Output the [X, Y] coordinate of the center of the cell containing the given text.  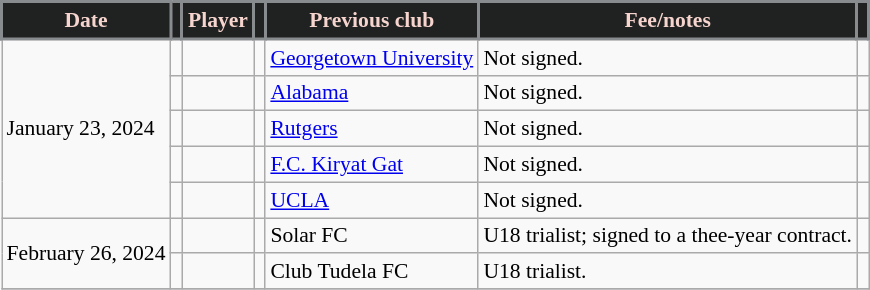
Alabama [372, 93]
Date [86, 20]
Previous club [372, 20]
Solar FC [372, 236]
UCLA [372, 200]
February 26, 2024 [86, 254]
Rutgers [372, 129]
U18 trialist; signed to a thee-year contract. [668, 236]
U18 trialist. [668, 272]
Georgetown University [372, 57]
Fee/notes [668, 20]
Player [218, 20]
F.C. Kiryat Gat [372, 165]
January 23, 2024 [86, 128]
Club Tudela FC [372, 272]
